Provide the (x, y) coordinate of the cell's center where the given text is located.  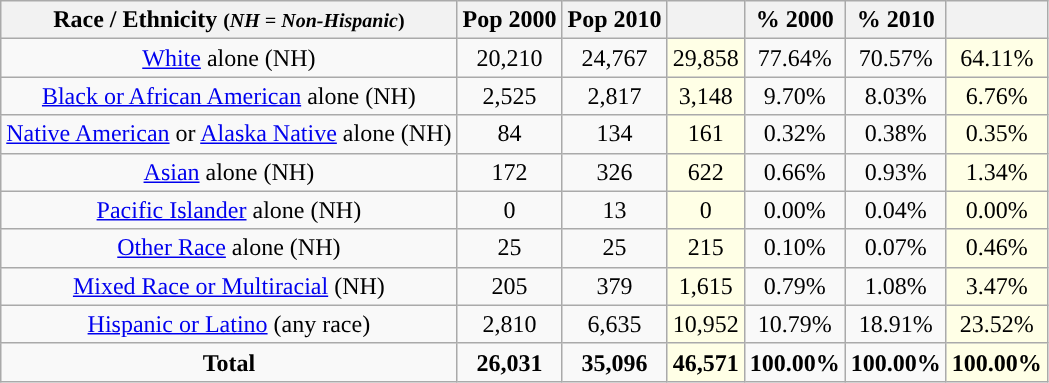
Black or African American alone (NH) (229, 96)
0.66% (794, 172)
0.38% (896, 134)
Asian alone (NH) (229, 172)
70.57% (896, 58)
Hispanic or Latino (any race) (229, 324)
Mixed Race or Multiracial (NH) (229, 286)
46,571 (706, 362)
6,635 (614, 324)
0.32% (794, 134)
Native American or Alaska Native alone (NH) (229, 134)
6.76% (996, 96)
0.46% (996, 248)
1.08% (896, 286)
2,810 (510, 324)
% 2000 (794, 20)
1,615 (706, 286)
2,817 (614, 96)
1.34% (996, 172)
0.35% (996, 134)
326 (614, 172)
18.91% (896, 324)
3,148 (706, 96)
622 (706, 172)
161 (706, 134)
13 (614, 210)
0.07% (896, 248)
Pacific Islander alone (NH) (229, 210)
134 (614, 134)
Total (229, 362)
35,096 (614, 362)
205 (510, 286)
172 (510, 172)
2,525 (510, 96)
84 (510, 134)
Pop 2010 (614, 20)
0.10% (794, 248)
0.04% (896, 210)
9.70% (794, 96)
3.47% (996, 286)
Race / Ethnicity (NH = Non-Hispanic) (229, 20)
26,031 (510, 362)
20,210 (510, 58)
8.03% (896, 96)
23.52% (996, 324)
0.79% (794, 286)
% 2010 (896, 20)
Pop 2000 (510, 20)
77.64% (794, 58)
0.93% (896, 172)
215 (706, 248)
24,767 (614, 58)
379 (614, 286)
64.11% (996, 58)
10,952 (706, 324)
10.79% (794, 324)
Other Race alone (NH) (229, 248)
White alone (NH) (229, 58)
29,858 (706, 58)
